Find where the given text appears and provide that cell's center as [X, Y] coordinate. 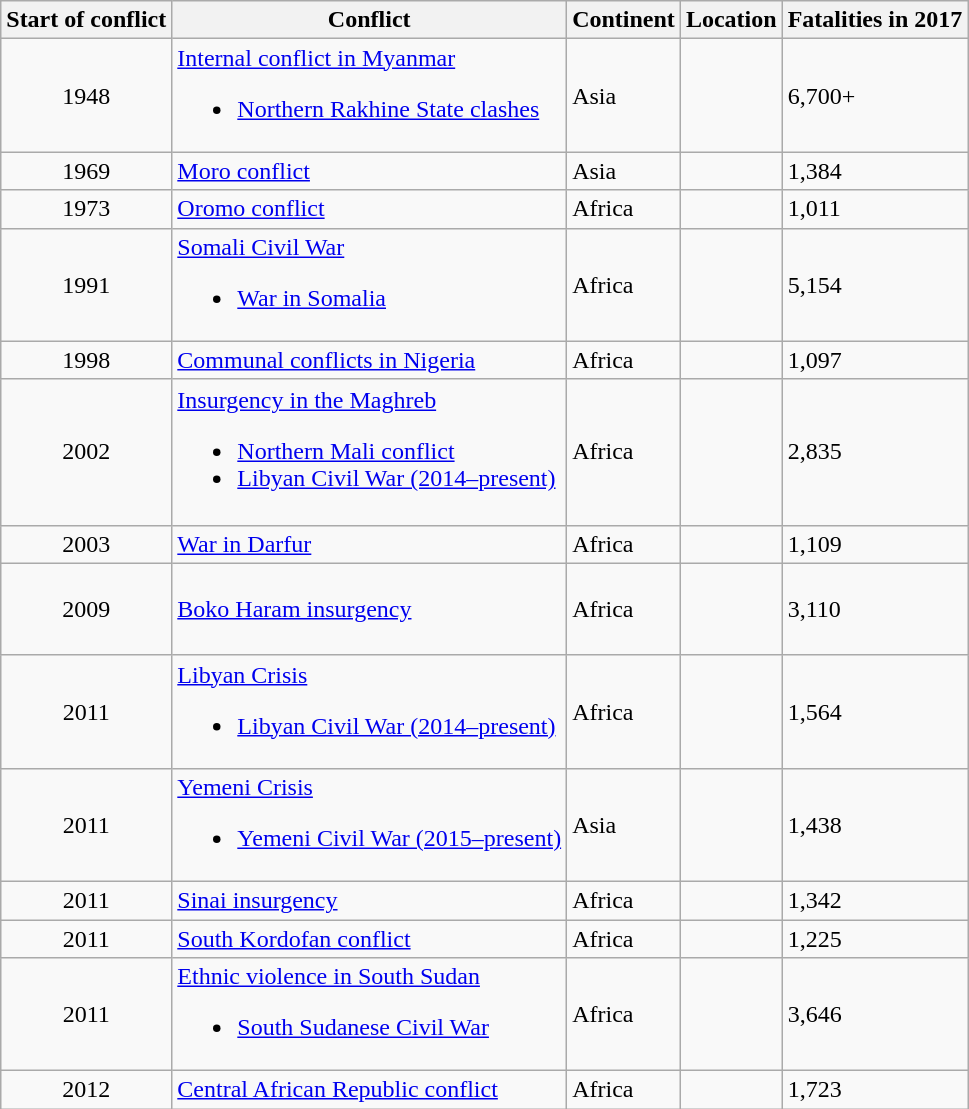
Ethnic violence in South SudanSouth Sudanese Civil War [370, 1014]
Somali Civil WarWar in Somalia [370, 284]
Internal conflict in MyanmarNorthern Rakhine State clashes [370, 96]
Insurgency in the MaghrebNorthern Mali conflictLibyan Civil War (2014–present) [370, 452]
War in Darfur [370, 544]
Moro conflict [370, 171]
2,835 [875, 452]
1973 [86, 209]
2009 [86, 609]
Yemeni CrisisYemeni Civil War (2015–present) [370, 824]
1,109 [875, 544]
1,384 [875, 171]
Libyan CrisisLibyan Civil War (2014–present) [370, 712]
1,097 [875, 360]
1991 [86, 284]
2012 [86, 1090]
Conflict [370, 20]
6,700+ [875, 96]
Oromo conflict [370, 209]
2003 [86, 544]
3,110 [875, 609]
1,438 [875, 824]
2002 [86, 452]
5,154 [875, 284]
Continent [624, 20]
3,646 [875, 1014]
Sinai insurgency [370, 900]
Communal conflicts in Nigeria [370, 360]
Start of conflict [86, 20]
1,011 [875, 209]
1,225 [875, 939]
1998 [86, 360]
1,564 [875, 712]
1,723 [875, 1090]
1948 [86, 96]
Boko Haram insurgency [370, 609]
Central African Republic conflict [370, 1090]
1,342 [875, 900]
1969 [86, 171]
South Kordofan conflict [370, 939]
Location [731, 20]
Fatalities in 2017 [875, 20]
